Capture the cell that displays the provided text and extract its (x, y) central coordinate. 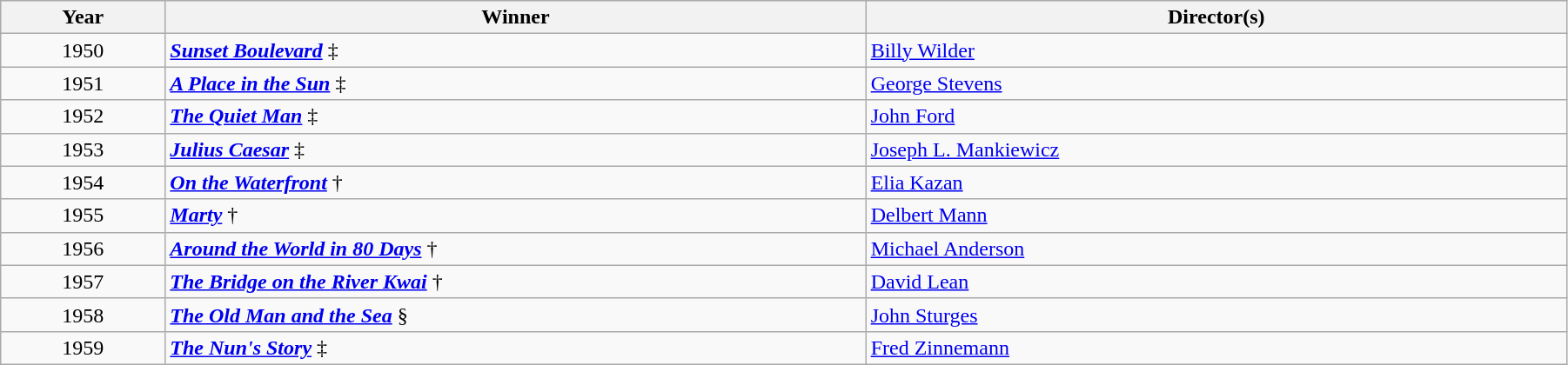
Director(s) (1216, 17)
Delbert Mann (1216, 216)
John Sturges (1216, 315)
Michael Anderson (1216, 249)
The Bridge on the River Kwai † (515, 282)
Fred Zinnemann (1216, 348)
A Place in the Sun ‡ (515, 83)
Elia Kazan (1216, 182)
The Nun's Story ‡ (515, 348)
Billy Wilder (1216, 50)
1956 (84, 249)
1957 (84, 282)
Marty † (515, 216)
1952 (84, 116)
On the Waterfront † (515, 182)
The Quiet Man ‡ (515, 116)
Joseph L. Mankiewicz (1216, 149)
1950 (84, 50)
Around the World in 80 Days † (515, 249)
George Stevens (1216, 83)
1955 (84, 216)
1951 (84, 83)
John Ford (1216, 116)
David Lean (1216, 282)
Sunset Boulevard ‡ (515, 50)
The Old Man and the Sea § (515, 315)
1954 (84, 182)
Year (84, 17)
1959 (84, 348)
Julius Caesar ‡ (515, 149)
Winner (515, 17)
1958 (84, 315)
1953 (84, 149)
